For the text-containing cell, return its midpoint in [X, Y] coordinate format. 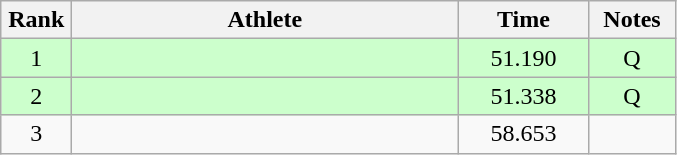
58.653 [524, 134]
Time [524, 20]
Notes [632, 20]
1 [36, 58]
51.190 [524, 58]
2 [36, 96]
Athlete [265, 20]
51.338 [524, 96]
3 [36, 134]
Rank [36, 20]
